Identify which cell holds the provided text, then report its [X, Y] central coordinate. 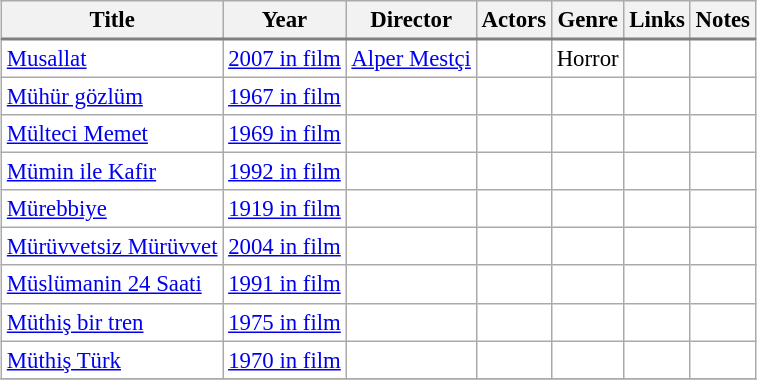
Musallat [112, 58]
1970 in film [284, 360]
Title [112, 20]
Mürebbiye [112, 209]
Mülteci Memet [112, 134]
Mümin ile Kafir [112, 172]
Müslümanin 24 Saati [112, 284]
Actors [514, 20]
1969 in film [284, 134]
1991 in film [284, 284]
Year [284, 20]
Horror [588, 58]
1992 in film [284, 172]
Links [657, 20]
Director [411, 20]
Alper Mestçi [411, 58]
2004 in film [284, 247]
2007 in film [284, 58]
Notes [722, 20]
Genre [588, 20]
Mürüvvetsiz Mürüvvet [112, 247]
1975 in film [284, 322]
Mühür gözlüm [112, 96]
1919 in film [284, 209]
Müthiş bir tren [112, 322]
Müthiş Türk [112, 360]
1967 in film [284, 96]
